Extract the [x, y] coordinate from the center of the cell holding the provided text.  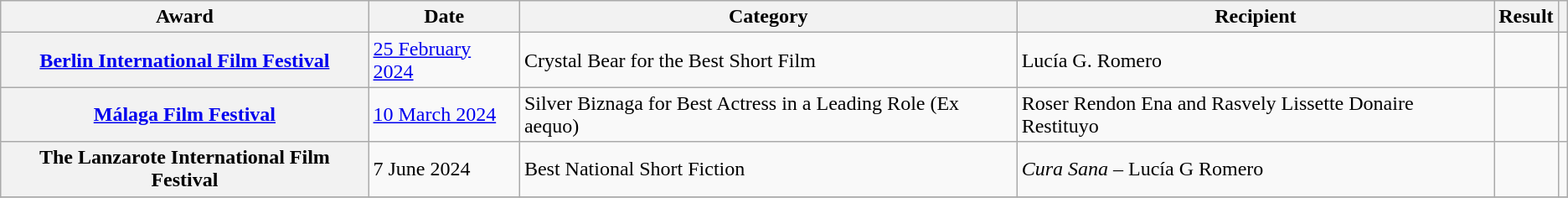
Lucía G. Romero [1256, 60]
7 June 2024 [444, 169]
Result [1526, 17]
Málaga Film Festival [184, 114]
Berlin International Film Festival [184, 60]
Crystal Bear for the Best Short Film [768, 60]
The Lanzarote International Film Festival [184, 169]
Silver Biznaga for Best Actress in a Leading Role (Ex aequo) [768, 114]
Best National Short Fiction [768, 169]
Award [184, 17]
Date [444, 17]
Recipient [1256, 17]
Category [768, 17]
25 February 2024 [444, 60]
Cura Sana – Lucía G Romero [1256, 169]
10 March 2024 [444, 114]
Roser Rendon Ena and Rasvely Lissette Donaire Restituyo [1256, 114]
